Return the [X, Y] coordinate for the center point of the cell that contains the specified text.  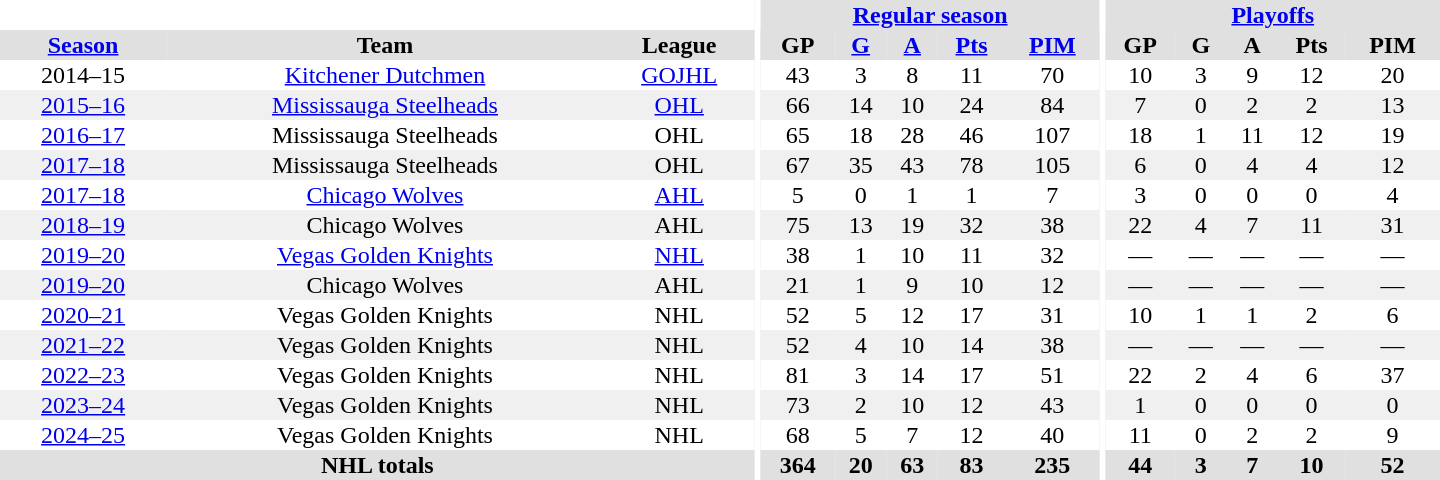
364 [798, 465]
League [680, 45]
2016–17 [83, 135]
GOJHL [680, 75]
2020–21 [83, 315]
46 [972, 135]
68 [798, 435]
81 [798, 375]
67 [798, 165]
70 [1052, 75]
65 [798, 135]
2014–15 [83, 75]
8 [912, 75]
2022–23 [83, 375]
78 [972, 165]
83 [972, 465]
21 [798, 285]
63 [912, 465]
2018–19 [83, 225]
2023–24 [83, 405]
51 [1052, 375]
84 [1052, 105]
66 [798, 105]
24 [972, 105]
107 [1052, 135]
28 [912, 135]
40 [1052, 435]
235 [1052, 465]
2024–25 [83, 435]
Team [385, 45]
Kitchener Dutchmen [385, 75]
Playoffs [1273, 15]
Season [83, 45]
75 [798, 225]
105 [1052, 165]
NHL totals [378, 465]
Regular season [930, 15]
73 [798, 405]
44 [1140, 465]
2021–22 [83, 345]
2015–16 [83, 105]
37 [1392, 375]
35 [861, 165]
